Search for the cell housing the specified text and yield its [x, y] center coordinate. 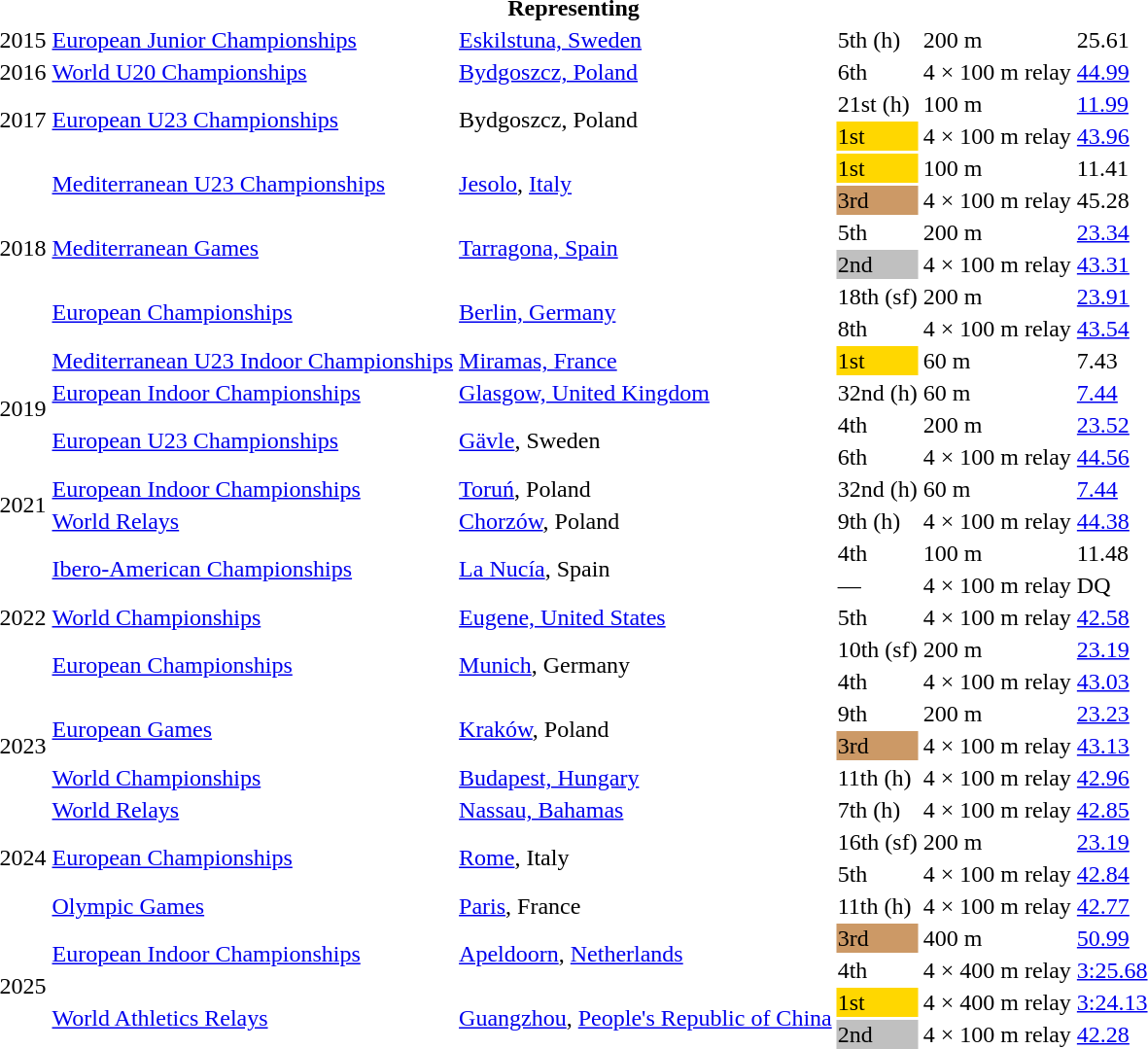
Mediterranean U23 Indoor Championships [253, 361]
8th [877, 329]
400 m [997, 938]
World U20 Championships [253, 72]
Tarragona, Spain [645, 249]
Olympic Games [253, 906]
16th (sf) [877, 842]
Mediterranean Games [253, 249]
Gävle, Sweden [645, 441]
21st (h) [877, 104]
Eugene, United States [645, 617]
Paris, France [645, 906]
Berlin, Germany [645, 313]
Eskilstuna, Sweden [645, 40]
European Games [253, 729]
Miramas, France [645, 361]
Glasgow, United Kingdom [645, 393]
9th (h) [877, 521]
Kraków, Poland [645, 729]
10th (sf) [877, 649]
Budapest, Hungary [645, 778]
Chorzów, Poland [645, 521]
Rome, Italy [645, 857]
La Nucía, Spain [645, 570]
Ibero-American Championships [253, 570]
— [877, 585]
7th (h) [877, 810]
Munich, Germany [645, 665]
Guangzhou, People's Republic of China [645, 1019]
9th [877, 714]
18th (sf) [877, 297]
Toruń, Poland [645, 489]
5th (h) [877, 40]
Nassau, Bahamas [645, 810]
Apeldoorn, Netherlands [645, 955]
European Junior Championships [253, 40]
Jesolo, Italy [645, 185]
Mediterranean U23 Championships [253, 185]
World Athletics Relays [253, 1019]
